Return [X, Y] of the center of cell containing provided text 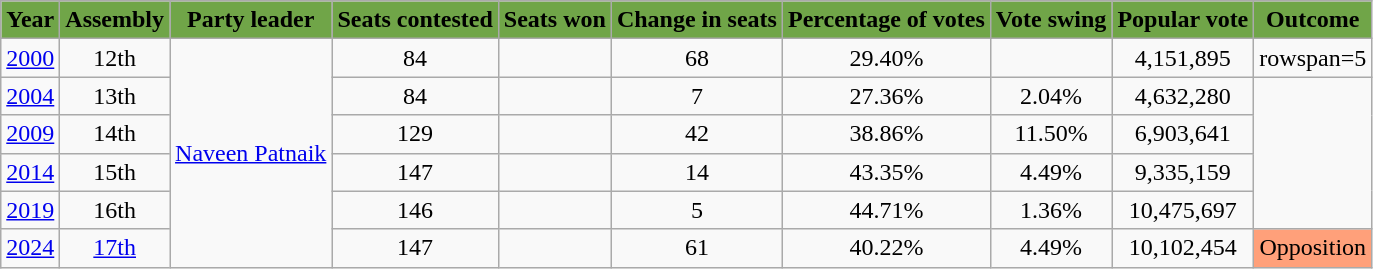
17th [115, 248]
Seats contested [415, 20]
rowspan=5 [1313, 58]
14th [115, 134]
5 [696, 210]
Change in seats [696, 20]
13th [115, 96]
43.35% [886, 172]
4,151,895 [1183, 58]
Popular vote [1183, 20]
27.36% [886, 96]
Naveen Patnaik [251, 153]
4,632,280 [1183, 96]
68 [696, 58]
12th [115, 58]
2014 [30, 172]
44.71% [886, 210]
29.40% [886, 58]
40.22% [886, 248]
2019 [30, 210]
Outcome [1313, 20]
Seats won [554, 20]
11.50% [1051, 134]
129 [415, 134]
15th [115, 172]
Assembly [115, 20]
9,335,159 [1183, 172]
10,102,454 [1183, 248]
14 [696, 172]
Percentage of votes [886, 20]
Year [30, 20]
61 [696, 248]
Party leader [251, 20]
42 [696, 134]
2000 [30, 58]
1.36% [1051, 210]
7 [696, 96]
38.86% [886, 134]
6,903,641 [1183, 134]
146 [415, 210]
16th [115, 210]
2.04% [1051, 96]
2009 [30, 134]
2024 [30, 248]
2004 [30, 96]
10,475,697 [1183, 210]
Vote swing [1051, 20]
Opposition [1313, 248]
